Output the [X, Y] coordinate of the center of the cell containing the given text.  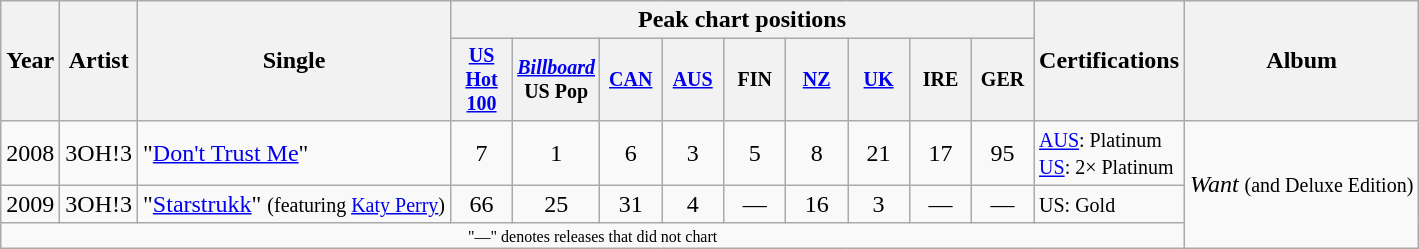
2009 [30, 204]
US: Gold [1110, 204]
66 [482, 204]
UK [879, 80]
Billboard US Pop [556, 80]
17 [941, 152]
31 [631, 204]
AUS: PlatinumUS: 2× Platinum [1110, 152]
GER [1003, 80]
Year [30, 61]
"Don't Trust Me" [294, 152]
1 [556, 152]
2008 [30, 152]
8 [817, 152]
AUS [693, 80]
FIN [755, 80]
CAN [631, 80]
"Starstrukk" (featuring Katy Perry) [294, 204]
Single [294, 61]
Want (and Deluxe Edition) [1302, 184]
4 [693, 204]
NZ [817, 80]
6 [631, 152]
Certifications [1110, 61]
25 [556, 204]
Artist [99, 61]
5 [755, 152]
16 [817, 204]
IRE [941, 80]
Peak chart positions [742, 20]
21 [879, 152]
95 [1003, 152]
Album [1302, 61]
"—" denotes releases that did not chart [593, 235]
7 [482, 152]
US Hot 100 [482, 80]
